Search for the cell housing the specified text and yield its (x, y) center coordinate. 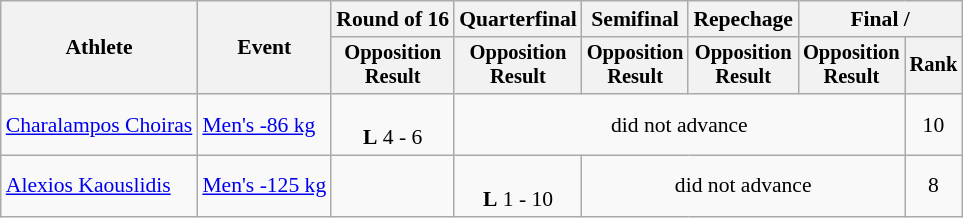
Men's -125 kg (264, 186)
Rank (934, 66)
Quarterfinal (518, 19)
Repechage (743, 19)
Athlete (100, 48)
Semifinal (636, 19)
Men's -86 kg (264, 124)
Alexios Kaouslidis (100, 186)
8 (934, 186)
10 (934, 124)
L 1 - 10 (518, 186)
Final / (880, 19)
L 4 - 6 (392, 124)
Round of 16 (392, 19)
Event (264, 48)
Charalampos Choiras (100, 124)
